Return [x, y] of the center of cell containing provided text 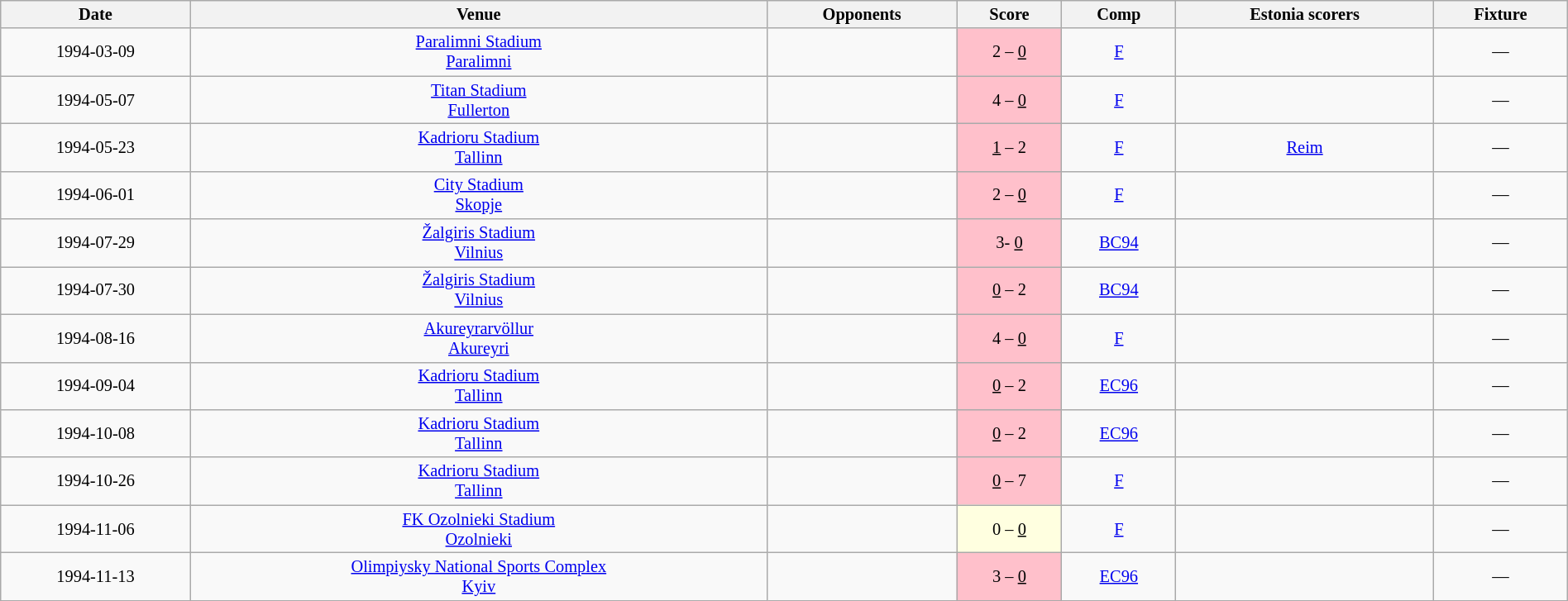
Opponents [862, 14]
Titan Stadium Fullerton [478, 100]
Reim [1305, 147]
1994-07-29 [96, 243]
3 – 0 [1009, 576]
Date [96, 14]
Olimpiysky National Sports Complex Kyiv [478, 576]
Estonia scorers [1305, 14]
1994-10-26 [96, 481]
1994-06-01 [96, 195]
0 – 7 [1009, 481]
3- 0 [1009, 243]
Akureyrarvöllur Akureyri [478, 338]
1994-05-07 [96, 100]
City Stadium Skopje [478, 195]
1994-10-08 [96, 433]
Comp [1119, 14]
Fixture [1500, 14]
1994-11-06 [96, 529]
1994-08-16 [96, 338]
1994-07-30 [96, 290]
Score [1009, 14]
1994-05-23 [96, 147]
1994-09-04 [96, 386]
Venue [478, 14]
FK Ozolnieki Stadium Ozolnieki [478, 529]
0 – 0 [1009, 529]
Paralimni Stadium Paralimni [478, 52]
1994-11-13 [96, 576]
1 – 2 [1009, 147]
1994-03-09 [96, 52]
